Locate the cell with the specified text and output its (x, y) center coordinate. 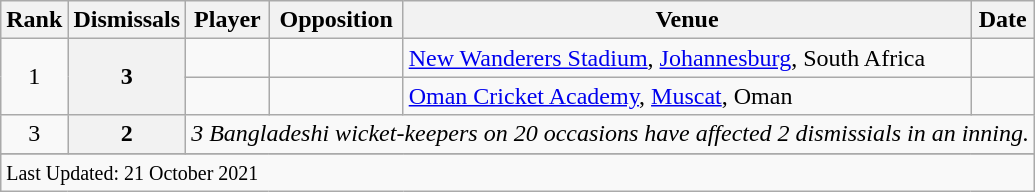
Date (1003, 20)
Rank (34, 20)
1 (34, 77)
Player (228, 20)
Opposition (336, 20)
Dismissals (127, 20)
Venue (687, 20)
2 (127, 134)
New Wanderers Stadium, Johannesburg, South Africa (687, 58)
Last Updated: 21 October 2021 (518, 172)
Oman Cricket Academy, Muscat, Oman (687, 96)
3 Bangladeshi wicket-keepers on 20 occasions have affected 2 dismissials in an inning. (610, 134)
